Detect which cell encompasses the target text, then output its (x, y) center coordinate. 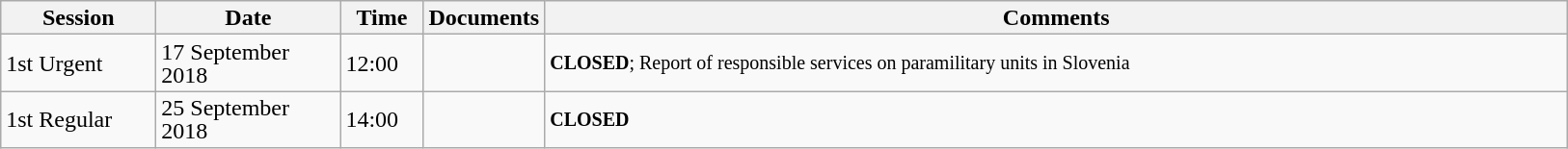
1st Regular (79, 119)
17 September 2018 (249, 63)
Comments (1057, 17)
1st Urgent (79, 63)
14:00 (382, 119)
25 September 2018 (249, 119)
Documents (484, 17)
CLOSED; Report of responsible services on paramilitary units in Slovenia (1057, 63)
12:00 (382, 63)
CLOSED (1057, 119)
Time (382, 17)
Date (249, 17)
Session (79, 17)
